Return the (X, Y) coordinate for the center point of the cell that contains the specified text.  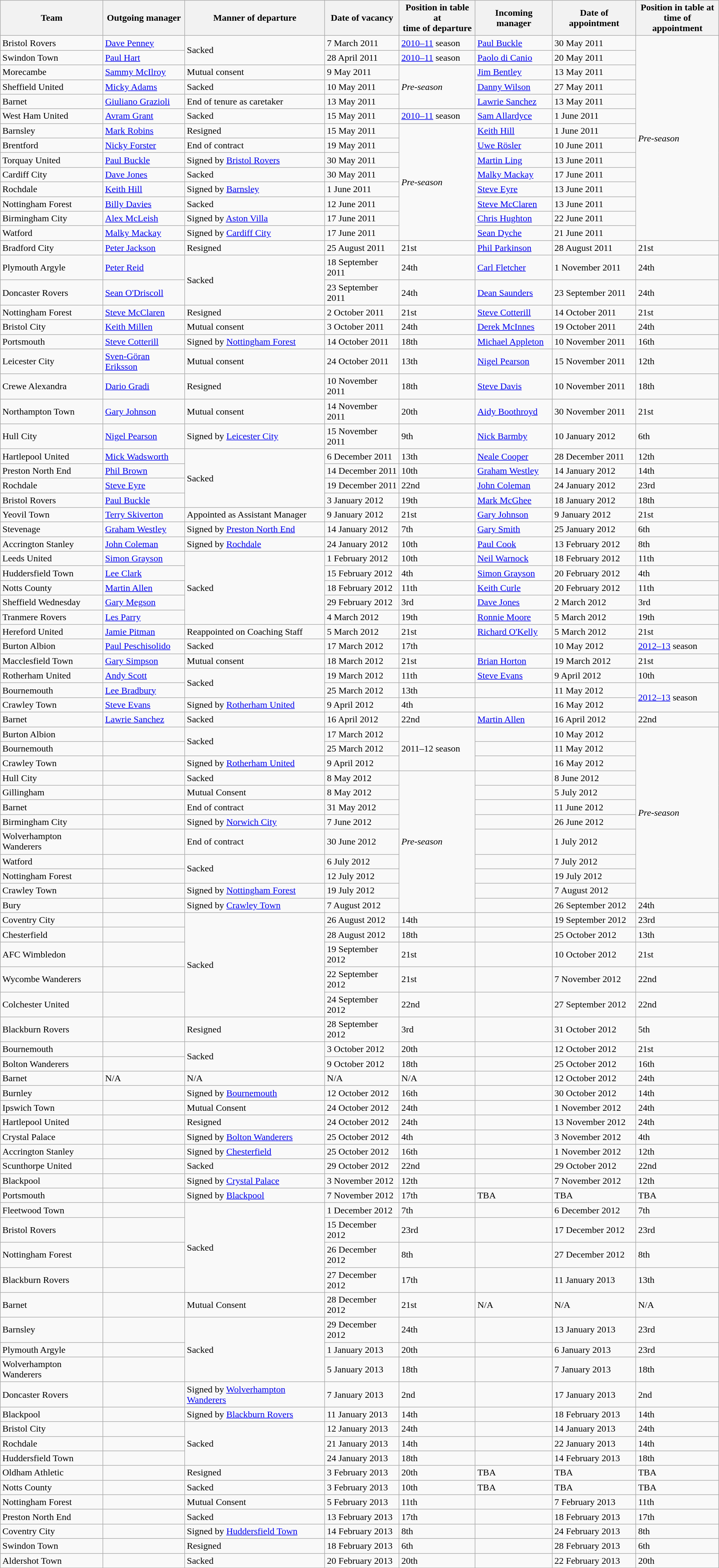
Signed by Huddersfield Town (255, 1531)
Appointed as Assistant Manager (255, 515)
2011–12 season (437, 749)
Gary Megson (144, 602)
Gary Smith (514, 529)
Giuliano Grazioli (144, 101)
2 March 2012 (594, 602)
1 November 2011 (594, 267)
Morecambe (51, 72)
15 February 2012 (362, 573)
Derek McInnes (514, 327)
30 June 2012 (362, 841)
Position in table attime of appointment (678, 18)
10 June 2011 (594, 145)
Ipswich Town (51, 1108)
Hereford United (51, 632)
Dave Penney (144, 43)
Date of appointment (594, 18)
2 October 2011 (362, 312)
End of tenure as caretaker (255, 101)
Outgoing manager (144, 18)
Martin Ling (514, 160)
Northampton Town (51, 411)
18 March 2012 (362, 661)
27 May 2011 (594, 87)
24 October 2011 (362, 361)
6 December 2011 (362, 456)
Phil Brown (144, 471)
30 November 2011 (594, 411)
Position in table attime of departure (437, 18)
7 February 2013 (594, 1502)
27 September 2012 (594, 1004)
28 September 2012 (362, 1030)
22 January 2013 (594, 1444)
Paul Peschisolido (144, 646)
Signed by Aston Villa (255, 219)
Sean O'Driscoll (144, 293)
Chris Hughton (514, 219)
Paul Cook (514, 544)
Steve Davis (514, 387)
6 December 2012 (594, 1210)
Signed by Crystal Palace (255, 1181)
Stevenage (51, 529)
3 October 2011 (362, 327)
14 December 2011 (362, 471)
Crewe Alexandra (51, 387)
15 December 2012 (362, 1230)
19 December 2011 (362, 485)
Team (51, 18)
13 February 2012 (594, 544)
Lee Bradbury (144, 690)
1 December 2012 (362, 1210)
Paul Hart (144, 58)
19 May 2011 (362, 145)
Nick Barmby (514, 436)
22 June 2011 (594, 219)
14 January 2013 (594, 1429)
Signed by Cardiff City (255, 233)
Billy Davies (144, 204)
Nicky Forster (144, 145)
22 February 2013 (594, 1560)
28 August 2011 (594, 248)
9 May 2011 (362, 72)
Micky Adams (144, 87)
Scunthorpe United (51, 1166)
Michael Appleton (514, 342)
17 December 2012 (594, 1230)
Crystal Palace (51, 1137)
10 January 2012 (594, 436)
19 October 2011 (594, 327)
Peter Jackson (144, 248)
11 June 2012 (594, 807)
26 September 2012 (594, 905)
26 June 2012 (594, 822)
20 February 2013 (362, 1560)
Paolo di Canio (514, 58)
13 January 2013 (594, 1330)
Andy Scott (144, 675)
31 October 2012 (594, 1030)
Ronnie Moore (514, 617)
29 December 2012 (362, 1330)
Aldershot Town (51, 1560)
4 March 2012 (362, 617)
West Ham United (51, 116)
6 July 2012 (362, 861)
Signed by Bournemouth (255, 1093)
Mark Robins (144, 131)
Tranmere Rovers (51, 617)
Signed by Bolton Wanderers (255, 1137)
Keith Curle (514, 588)
13 November 2012 (594, 1122)
Jamie Pitman (144, 632)
Neil Warnock (514, 559)
21 January 2013 (362, 1444)
25 January 2012 (594, 529)
24 January 2013 (362, 1458)
6 January 2013 (594, 1350)
Burnley (51, 1093)
Lee Clark (144, 573)
25 August 2011 (362, 248)
Signed by Rochdale (255, 544)
Jim Bentley (514, 72)
Aidy Boothroyd (514, 411)
10 October 2012 (594, 954)
Signed by Blackburn Rovers (255, 1414)
12 January 2013 (362, 1429)
Richard O'Kelly (514, 632)
Signed by Chesterfield (255, 1152)
Leeds United (51, 559)
7 June 2012 (362, 822)
9 October 2012 (362, 1064)
Leicester City (51, 361)
Bolton Wanderers (51, 1064)
Mick Wadsworth (144, 456)
Dario Gradi (144, 387)
Sammy McIlroy (144, 72)
Uwe Rösler (514, 145)
Carl Fletcher (514, 267)
Incoming manager (514, 18)
3 January 2012 (362, 500)
Signed by Crawley Town (255, 905)
Danny Wilson (514, 87)
Signed by Wolverhampton Wanderers (255, 1395)
26 August 2012 (362, 920)
Wycombe Wanderers (51, 979)
1 January 2013 (362, 1350)
1 February 2012 (362, 559)
22 September 2012 (362, 979)
31 May 2012 (362, 807)
1 July 2012 (594, 841)
24 September 2012 (362, 1004)
13 February 2013 (362, 1517)
3 October 2012 (362, 1049)
Signed by Norwich City (255, 822)
Avram Grant (144, 116)
Fleetwood Town (51, 1210)
Bradford City (51, 248)
28 December 2012 (362, 1305)
7 July 2012 (594, 861)
AFC Wimbledon (51, 954)
30 October 2012 (594, 1093)
Colchester United (51, 1004)
Macclesfield Town (51, 661)
Gillingham (51, 793)
28 December 2011 (594, 456)
Manner of departure (255, 18)
Phil Parkinson (514, 248)
Reappointed on Coaching Staff (255, 632)
29 February 2012 (362, 602)
18 September 2011 (362, 267)
Bury (51, 905)
Signed by Leicester City (255, 436)
12 June 2011 (362, 204)
Terry Skiverton (144, 515)
5 February 2013 (362, 1502)
Oldham Athletic (51, 1473)
Sean Dyche (514, 233)
Sam Allardyce (514, 116)
Signed by Blackpool (255, 1195)
Brian Horton (514, 661)
Brentford (51, 145)
17 January 2013 (594, 1395)
28 February 2013 (594, 1546)
28 August 2012 (362, 934)
Gary Simpson (144, 661)
Chesterfield (51, 934)
5th (678, 1030)
Sheffield Wednesday (51, 602)
20 May 2011 (594, 58)
8 June 2012 (594, 778)
24 February 2013 (594, 1531)
Dean Saunders (514, 293)
12 July 2012 (362, 876)
Signed by Bristol Rovers (255, 160)
21 June 2011 (594, 233)
7 March 2011 (362, 43)
Signed by Preston North End (255, 529)
Sheffield United (51, 87)
5 January 2013 (362, 1369)
Mark McGhee (514, 500)
Signed by Barnsley (255, 189)
Peter Reid (144, 267)
Rotherham United (51, 675)
28 April 2011 (362, 58)
Torquay United (51, 160)
26 December 2012 (362, 1255)
5 July 2012 (594, 793)
Cardiff City (51, 174)
14 November 2011 (362, 411)
18 January 2012 (594, 500)
Keith Millen (144, 327)
Neale Cooper (514, 456)
Yeovil Town (51, 515)
Date of vacancy (362, 18)
9th (437, 436)
Les Parry (144, 617)
Sven-Göran Eriksson (144, 361)
10 May 2011 (362, 87)
Alex McLeish (144, 219)
